Identify which cell holds the provided text, then report its [X, Y] central coordinate. 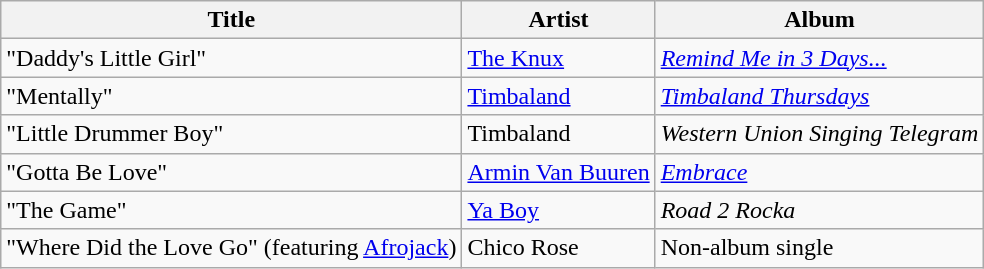
Title [232, 20]
Ya Boy [558, 210]
Remind Me in 3 Days... [820, 58]
Timbaland Thursdays [820, 96]
Armin Van Buuren [558, 172]
"Daddy's Little Girl" [232, 58]
Artist [558, 20]
Album [820, 20]
"Mentally" [232, 96]
Road 2 Rocka [820, 210]
"Gotta Be Love" [232, 172]
Chico Rose [558, 248]
The Knux [558, 58]
Embrace [820, 172]
"Little Drummer Boy" [232, 134]
"The Game" [232, 210]
"Where Did the Love Go" (featuring Afrojack) [232, 248]
Non-album single [820, 248]
Western Union Singing Telegram [820, 134]
